Locate the cell with the specified text and output its [X, Y] center coordinate. 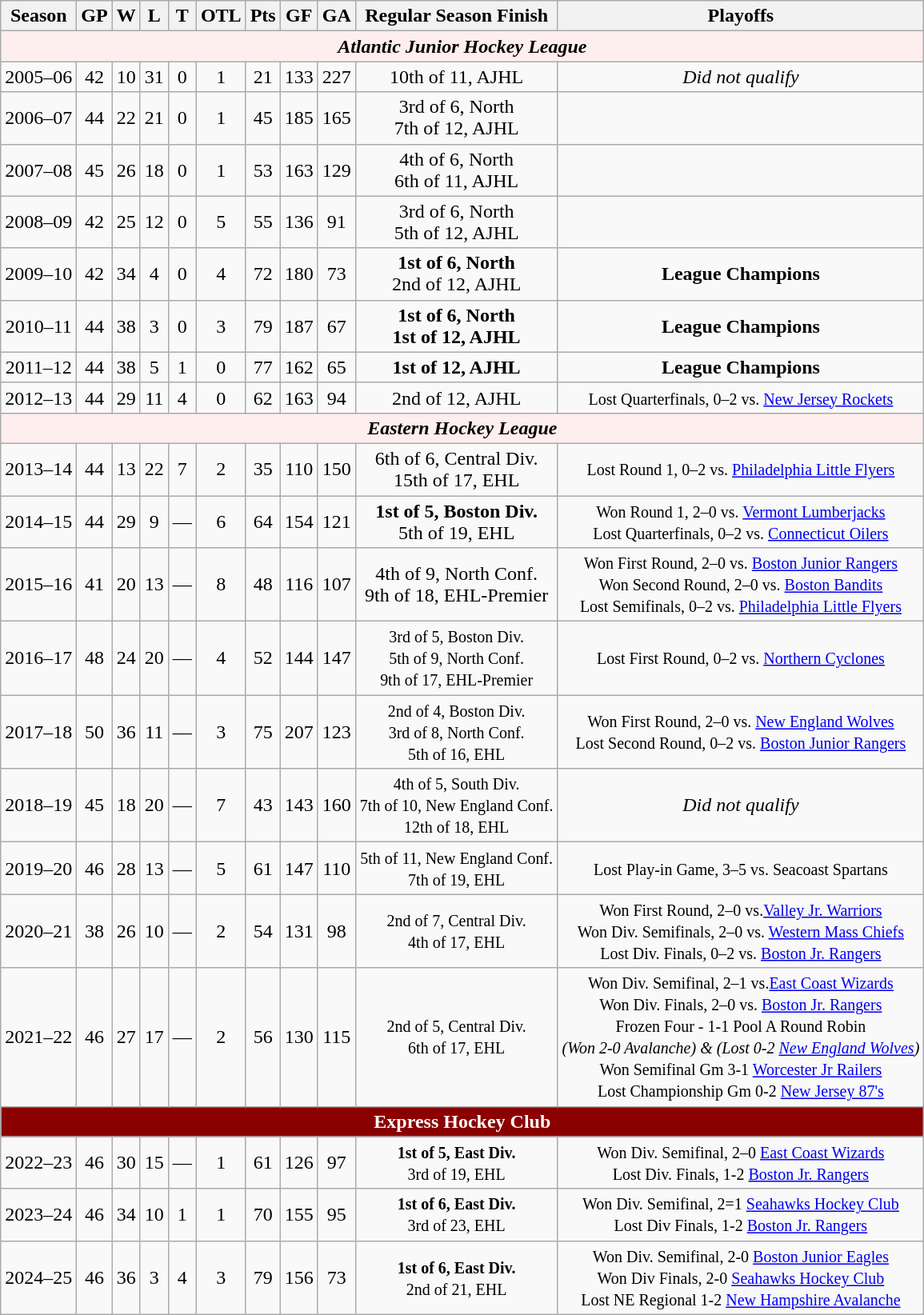
3rd of 6, North7th of 12, AJHL [456, 118]
2013–14 [38, 469]
75 [262, 732]
6th of 6, Central Div.15th of 17, EHL [456, 469]
156 [299, 1277]
52 [262, 658]
1st of 5, East Div.3rd of 19, EHL [456, 1163]
62 [262, 398]
25 [126, 222]
1st of 6, North2nd of 12, AJHL [456, 274]
2024–25 [38, 1277]
Won First Round, 2–0 vs. Boston Junior RangersWon Second Round, 2–0 vs. Boston BanditsLost Semifinals, 0–2 vs. Philadelphia Little Flyers [741, 585]
2018–19 [38, 805]
97 [336, 1163]
Lost Quarterfinals, 0–2 vs. New Jersey Rockets [741, 398]
2nd of 7, Central Div.4th of 17, EHL [456, 931]
180 [299, 274]
70 [262, 1214]
2020–21 [38, 931]
107 [336, 585]
2019–20 [38, 869]
GA [336, 16]
131 [299, 931]
95 [336, 1214]
31 [154, 77]
Won Round 1, 2–0 vs. Vermont LumberjacksLost Quarterfinals, 0–2 vs. Connecticut Oilers [741, 522]
136 [299, 222]
2nd of 5, Central Div.6th of 17, EHL [456, 1037]
1st of 6, East Div.3rd of 23, EHL [456, 1214]
4th of 6, North6th of 11, AJHL [456, 170]
2009–10 [38, 274]
65 [336, 367]
2006–07 [38, 118]
144 [299, 658]
129 [336, 170]
5th of 11, New England Conf.7th of 19, EHL [456, 869]
94 [336, 398]
T [182, 16]
77 [262, 367]
67 [336, 326]
187 [299, 326]
2007–08 [38, 170]
GF [299, 16]
28 [126, 869]
2015–16 [38, 585]
Won First Round, 2–0 vs. New England WolvesLost Second Round, 0–2 vs. Boston Junior Rangers [741, 732]
133 [299, 77]
2011–12 [38, 367]
98 [336, 931]
2022–23 [38, 1163]
55 [262, 222]
Atlantic Junior Hockey League [462, 46]
Season [38, 16]
165 [336, 118]
126 [299, 1163]
72 [262, 274]
185 [299, 118]
8 [221, 585]
3rd of 6, North5th of 12, AJHL [456, 222]
115 [336, 1037]
207 [299, 732]
53 [262, 170]
12 [154, 222]
54 [262, 931]
154 [299, 522]
Won Div. Semifinal, 2–0 East Coast WizardsLost Div. Finals, 1-2 Boston Jr. Rangers [741, 1163]
OTL [221, 16]
30 [126, 1163]
91 [336, 222]
9 [154, 522]
2021–22 [38, 1037]
35 [262, 469]
Regular Season Finish [456, 16]
27 [126, 1037]
4th of 9, North Conf.9th of 18, EHL-Premier [456, 585]
2012–13 [38, 398]
150 [336, 469]
1st of 5, Boston Div.5th of 19, EHL [456, 522]
116 [299, 585]
2016–17 [38, 658]
2023–24 [38, 1214]
3rd of 5, Boston Div.5th of 9, North Conf.9th of 17, EHL-Premier [456, 658]
2017–18 [38, 732]
Eastern Hockey League [462, 428]
160 [336, 805]
6 [221, 522]
130 [299, 1037]
50 [94, 732]
Playoffs [741, 16]
43 [262, 805]
2nd of 12, AJHL [456, 398]
Lost Round 1, 0–2 vs. Philadelphia Little Flyers [741, 469]
17 [154, 1037]
41 [94, 585]
121 [336, 522]
64 [262, 522]
1st of 6, East Div.2nd of 21, EHL [456, 1277]
155 [299, 1214]
Won First Round, 2–0 vs.Valley Jr. WarriorsWon Div. Semifinals, 2–0 vs. Western Mass ChiefsLost Div. Finals, 0–2 vs. Boston Jr. Rangers [741, 931]
Won Div. Semifinal, 2-0 Boston Junior EaglesWon Div Finals, 2-0 Seahawks Hockey ClubLost NE Regional 1-2 New Hampshire Avalanche [741, 1277]
Lost First Round, 0–2 vs. Northern Cyclones [741, 658]
Won Div. Semifinal, 2=1 Seahawks Hockey ClubLost Div Finals, 1-2 Boston Jr. Rangers [741, 1214]
24 [126, 658]
162 [299, 367]
1st of 12, AJHL [456, 367]
Lost Play-in Game, 3–5 vs. Seacoast Spartans [741, 869]
56 [262, 1037]
2010–11 [38, 326]
2008–09 [38, 222]
Pts [262, 16]
Express Hockey Club [462, 1121]
W [126, 16]
L [154, 16]
2014–15 [38, 522]
123 [336, 732]
143 [299, 805]
2005–06 [38, 77]
GP [94, 16]
10th of 11, AJHL [456, 77]
2nd of 4, Boston Div.3rd of 8, North Conf.5th of 16, EHL [456, 732]
227 [336, 77]
1st of 6, North1st of 12, AJHL [456, 326]
15 [154, 1163]
4th of 5, South Div.7th of 10, New England Conf.12th of 18, EHL [456, 805]
